Return the [X, Y] coordinate for the center point of the cell that contains the specified text.  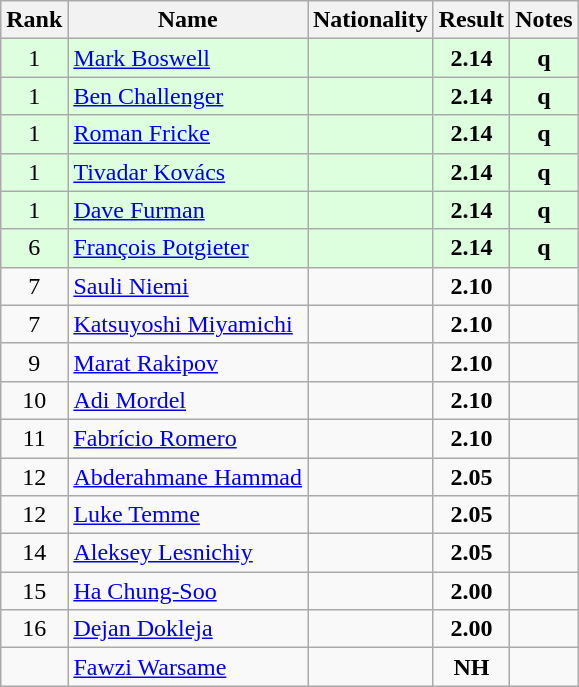
6 [34, 248]
François Potgieter [188, 248]
Dave Furman [188, 210]
Result [471, 20]
Notes [544, 20]
Aleksey Lesnichiy [188, 553]
Ben Challenger [188, 96]
Nationality [371, 20]
14 [34, 553]
Katsuyoshi Miyamichi [188, 324]
Roman Fricke [188, 134]
Marat Rakipov [188, 362]
Ha Chung-Soo [188, 591]
Abderahmane Hammad [188, 477]
NH [471, 667]
11 [34, 438]
9 [34, 362]
15 [34, 591]
Mark Boswell [188, 58]
Tivadar Kovács [188, 172]
Rank [34, 20]
Fabrício Romero [188, 438]
16 [34, 629]
10 [34, 400]
Fawzi Warsame [188, 667]
Dejan Dokleja [188, 629]
Luke Temme [188, 515]
Name [188, 20]
Adi Mordel [188, 400]
Sauli Niemi [188, 286]
